Provide the (x, y) coordinate of the cell's center where the given text is located.  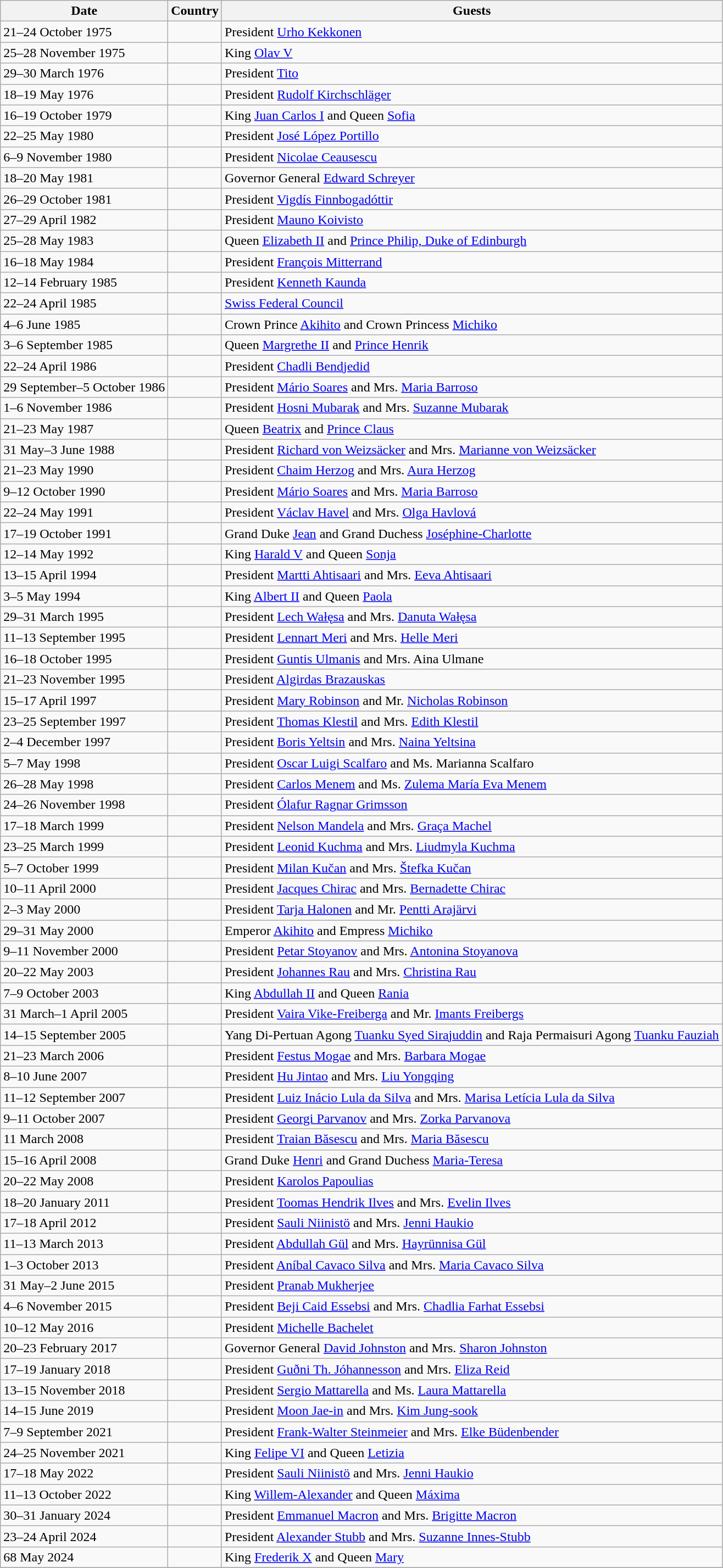
29 September–5 October 1986 (85, 387)
President Mary Robinson and Mr. Nicholas Robinson (471, 701)
14–15 September 2005 (85, 1035)
King Albert II and Queen Paola (471, 596)
25–28 May 1983 (85, 240)
21–24 October 1975 (85, 32)
Governor General Edward Schreyer (471, 178)
22–24 April 1986 (85, 366)
12–14 February 1985 (85, 283)
7–9 September 2021 (85, 1432)
4–6 November 2015 (85, 1307)
23–25 March 1999 (85, 847)
President Oscar Luigi Scalfaro and Ms. Marianna Scalfaro (471, 763)
11–13 March 2013 (85, 1244)
President Moon Jae-in and Mrs. Kim Jung-sook (471, 1411)
3–6 September 1985 (85, 345)
25–28 November 1975 (85, 53)
2–4 December 1997 (85, 742)
Queen Elizabeth II and Prince Philip, Duke of Edinburgh (471, 240)
15–17 April 1997 (85, 701)
President Ólafur Ragnar Grimsson (471, 805)
22–25 May 1980 (85, 136)
20–22 May 2008 (85, 1181)
18–20 January 2011 (85, 1202)
President Alexander Stubb and Mrs. Suzanne Innes-Stubb (471, 1536)
President Jacques Chirac and Mrs. Bernadette Chirac (471, 888)
President Luiz Inácio Lula da Silva and Mrs. Marisa Letícia Lula da Silva (471, 1097)
President Tito (471, 74)
5–7 May 1998 (85, 763)
2–3 May 2000 (85, 909)
30–31 January 2024 (85, 1515)
Yang Di-Pertuan Agong Tuanku Syed Sirajuddin and Raja Permaisuri Agong Tuanku Fauziah (471, 1035)
29–31 March 1995 (85, 617)
18–20 May 1981 (85, 178)
9–11 November 2000 (85, 951)
President Hu Jintao and Mrs. Liu Yongqing (471, 1077)
10–12 May 2016 (85, 1328)
27–29 April 1982 (85, 220)
President Martti Ahtisaari and Mrs. Eeva Ahtisaari (471, 575)
31 March–1 April 2005 (85, 1014)
68 May 2024 (85, 1557)
14–15 June 2019 (85, 1411)
Governor General David Johnston and Mrs. Sharon Johnston (471, 1348)
31 May–2 June 2015 (85, 1286)
President Johannes Rau and Mrs. Christina Rau (471, 972)
President Leonid Kuchma and Mrs. Liudmyla Kuchma (471, 847)
President Traian Băsescu and Mrs. Maria Băsescu (471, 1139)
17–19 October 1991 (85, 533)
Swiss Federal Council (471, 304)
President Lennart Meri and Mrs. Helle Meri (471, 638)
President Algirdas Brazauskas (471, 680)
King Frederik X and Queen Mary (471, 1557)
President Boris Yeltsin and Mrs. Naina Yeltsina (471, 742)
President François Mitterrand (471, 262)
President Lech Wałęsa and Mrs. Danuta Wałęsa (471, 617)
President Tarja Halonen and Mr. Pentti Arajärvi (471, 909)
President Urho Kekkonen (471, 32)
Guests (471, 11)
President Kenneth Kaunda (471, 283)
18–19 May 1976 (85, 94)
29–31 May 2000 (85, 931)
King Olav V (471, 53)
Queen Margrethe II and Prince Henrik (471, 345)
11–13 September 1995 (85, 638)
21–23 May 1987 (85, 429)
President Aníbal Cavaco Silva and Mrs. Maria Cavaco Silva (471, 1264)
17–18 April 2012 (85, 1223)
3–5 May 1994 (85, 596)
Grand Duke Henri and Grand Duchess Maria-Teresa (471, 1160)
15–16 April 2008 (85, 1160)
King Juan Carlos I and Queen Sofia (471, 115)
23–25 September 1997 (85, 721)
20–22 May 2003 (85, 972)
22–24 May 1991 (85, 512)
11–12 September 2007 (85, 1097)
22–24 April 1985 (85, 304)
24–25 November 2021 (85, 1453)
President Václav Havel and Mrs. Olga Havlová (471, 512)
President Petar Stoyanov and Mrs. Antonina Stoyanova (471, 951)
12–14 May 1992 (85, 554)
King Willem-Alexander and Queen Máxima (471, 1494)
President Hosni Mubarak and Mrs. Suzanne Mubarak (471, 408)
1–3 October 2013 (85, 1264)
President Rudolf Kirchschläger (471, 94)
President Abdullah Gül and Mrs. Hayrünnisa Gül (471, 1244)
President Toomas Hendrik Ilves and Mrs. Evelin Ilves (471, 1202)
17–18 May 2022 (85, 1474)
16–18 May 1984 (85, 262)
President Georgi Parvanov and Mrs. Zorka Parvanova (471, 1118)
Emperor Akihito and Empress Michiko (471, 931)
7–9 October 2003 (85, 993)
President Guntis Ulmanis and Mrs. Aina Ulmane (471, 659)
President Guðni Th. Jóhannesson and Mrs. Eliza Reid (471, 1369)
King Felipe VI and Queen Letizia (471, 1453)
President José López Portillo (471, 136)
29–30 March 1976 (85, 74)
President Thomas Klestil and Mrs. Edith Klestil (471, 721)
President Nelson Mandela and Mrs. Graça Machel (471, 826)
President Emmanuel Macron and Mrs. Brigitte Macron (471, 1515)
16–18 October 1995 (85, 659)
President Mauno Koivisto (471, 220)
President Richard von Weizsäcker and Mrs. Marianne von Weizsäcker (471, 450)
26–28 May 1998 (85, 784)
President Vigdís Finnbogadóttir (471, 199)
President Karolos Papoulias (471, 1181)
24–26 November 1998 (85, 805)
President Milan Kučan and Mrs. Štefka Kučan (471, 867)
1–6 November 1986 (85, 408)
21–23 May 1990 (85, 471)
President Sergio Mattarella and Ms. Laura Mattarella (471, 1390)
11–13 October 2022 (85, 1494)
9–12 October 1990 (85, 491)
6–9 November 1980 (85, 157)
21–23 November 1995 (85, 680)
13–15 April 1994 (85, 575)
Date (85, 11)
Queen Beatrix and Prince Claus (471, 429)
President Festus Mogae and Mrs. Barbara Mogae (471, 1056)
20–23 February 2017 (85, 1348)
President Chaim Herzog and Mrs. Aura Herzog (471, 471)
4–6 June 1985 (85, 324)
President Chadli Bendjedid (471, 366)
21–23 March 2006 (85, 1056)
16–19 October 1979 (85, 115)
President Michelle Bachelet (471, 1328)
5–7 October 1999 (85, 867)
King Harald V and Queen Sonja (471, 554)
Country (195, 11)
President Pranab Mukherjee (471, 1286)
23–24 April 2024 (85, 1536)
8–10 June 2007 (85, 1077)
President Beji Caid Essebsi and Mrs. Chadlia Farhat Essebsi (471, 1307)
President Vaira Vike-Freiberga and Mr. Imants Freibergs (471, 1014)
31 May–3 June 1988 (85, 450)
President Nicolae Ceausescu (471, 157)
17–18 March 1999 (85, 826)
17–19 January 2018 (85, 1369)
26–29 October 1981 (85, 199)
President Frank-Walter Steinmeier and Mrs. Elke Büdenbender (471, 1432)
9–11 October 2007 (85, 1118)
President Carlos Menem and Ms. Zulema María Eva Menem (471, 784)
Grand Duke Jean and Grand Duchess Joséphine-Charlotte (471, 533)
13–15 November 2018 (85, 1390)
King Abdullah II and Queen Rania (471, 993)
11 March 2008 (85, 1139)
Crown Prince Akihito and Crown Princess Michiko (471, 324)
10–11 April 2000 (85, 888)
